Locate the cell with the specified text and output its [x, y] center coordinate. 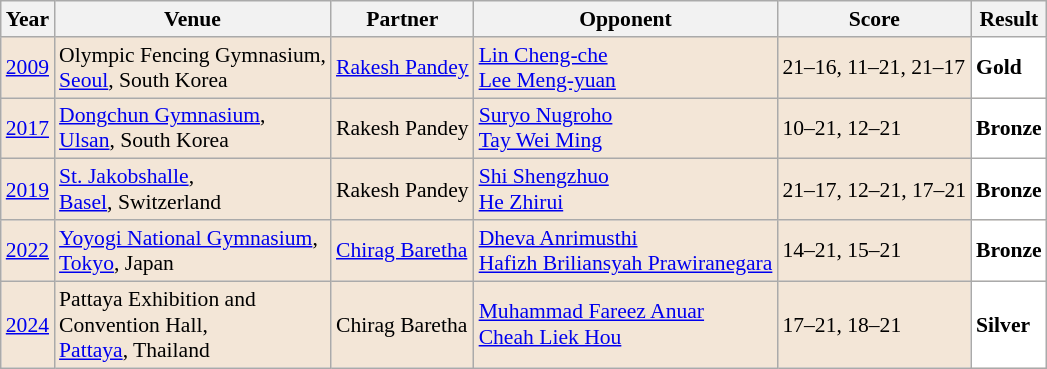
Year [28, 19]
Dongchun Gymnasium,Ulsan, South Korea [192, 128]
Lin Cheng-che Lee Meng-yuan [626, 68]
Shi Shengzhuo He Zhirui [626, 190]
2022 [28, 250]
Result [1009, 19]
Partner [402, 19]
2009 [28, 68]
2017 [28, 128]
Muhammad Fareez Anuar Cheah Liek Hou [626, 324]
Venue [192, 19]
Score [874, 19]
2019 [28, 190]
Yoyogi National Gymnasium,Tokyo, Japan [192, 250]
17–21, 18–21 [874, 324]
21–16, 11–21, 21–17 [874, 68]
2024 [28, 324]
14–21, 15–21 [874, 250]
21–17, 12–21, 17–21 [874, 190]
Olympic Fencing Gymnasium,Seoul, South Korea [192, 68]
Dheva Anrimusthi Hafizh Briliansyah Prawiranegara [626, 250]
Gold [1009, 68]
10–21, 12–21 [874, 128]
St. Jakobshalle,Basel, Switzerland [192, 190]
Suryo Nugroho Tay Wei Ming [626, 128]
Silver [1009, 324]
Pattaya Exhibition andConvention Hall,Pattaya, Thailand [192, 324]
Opponent [626, 19]
